Identify which cell holds the provided text, then report its (X, Y) central coordinate. 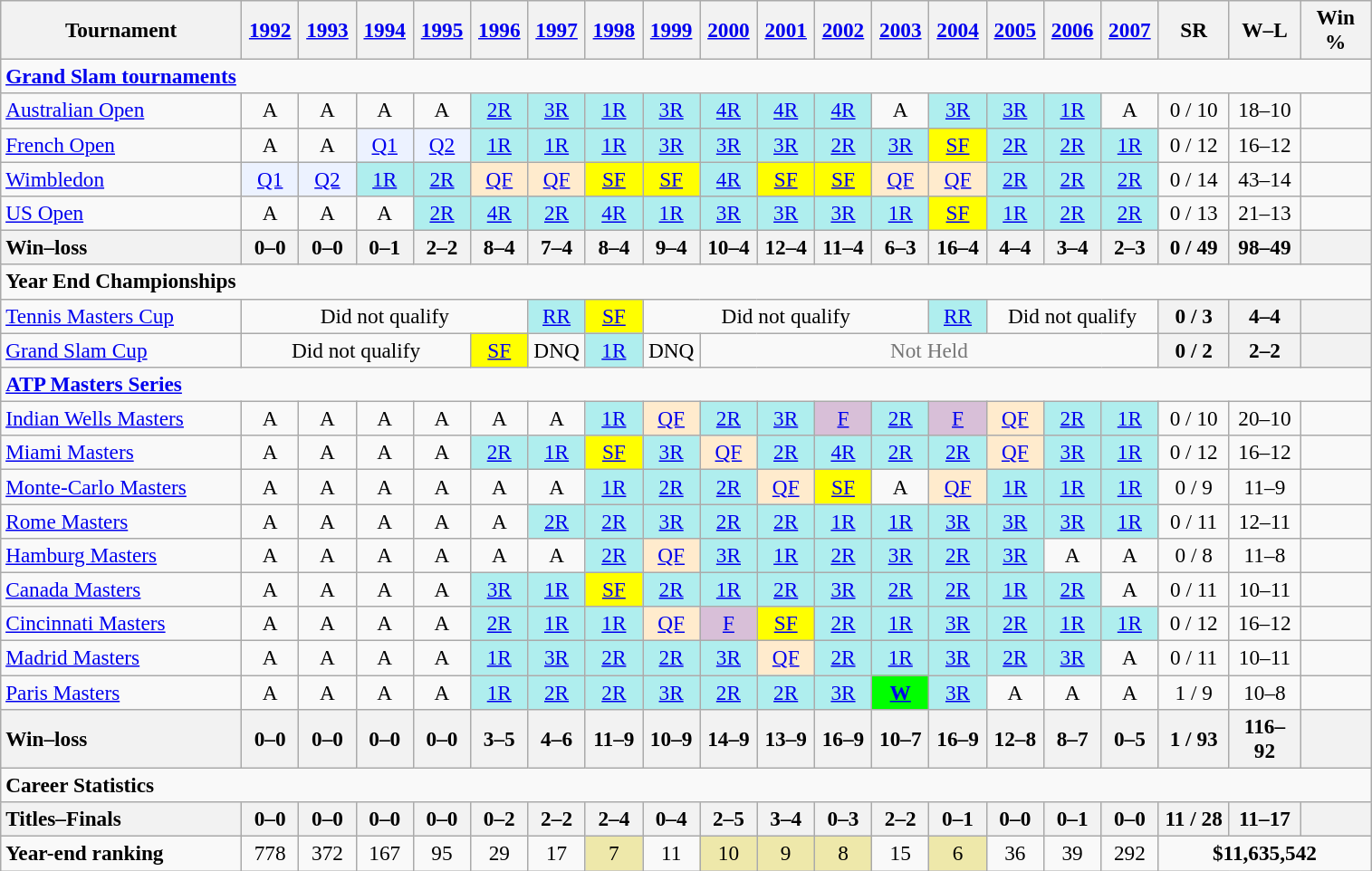
Cincinnati Masters (121, 624)
1997 (556, 29)
8–7 (1072, 739)
8 (842, 853)
2003 (900, 29)
Monte-Carlo Masters (121, 486)
4–6 (556, 739)
9–4 (672, 247)
10–8 (1264, 692)
167 (384, 853)
1996 (500, 29)
10–4 (728, 247)
0 / 49 (1194, 247)
2004 (958, 29)
1994 (384, 29)
1 / 9 (1194, 692)
6 (958, 853)
10–7 (900, 739)
2001 (786, 29)
2–5 (728, 818)
Year End Championships (686, 282)
11–8 (1264, 555)
14–9 (728, 739)
11–4 (842, 247)
0–2 (500, 818)
6–3 (900, 247)
1998 (614, 29)
2005 (1014, 29)
2–4 (614, 818)
Canada Masters (121, 589)
20–10 (1264, 418)
2–3 (1130, 247)
7 (614, 853)
ATP Masters Series (686, 384)
0–3 (842, 818)
Titles–Finals (121, 818)
12–8 (1014, 739)
372 (328, 853)
Rome Masters (121, 521)
18–10 (1264, 110)
SR (1194, 29)
Grand Slam Cup (121, 349)
1 / 93 (1194, 739)
2007 (1130, 29)
778 (270, 853)
Win % (1336, 29)
11 (672, 853)
0 / 9 (1194, 486)
0 / 13 (1194, 213)
1993 (328, 29)
Tennis Masters Cup (121, 316)
Tournament (121, 29)
36 (1014, 853)
0–4 (672, 818)
Wimbledon (121, 178)
0 / 2 (1194, 349)
95 (442, 853)
10–9 (672, 739)
29 (500, 853)
116–92 (1264, 739)
98–49 (1264, 247)
9 (786, 853)
43–14 (1264, 178)
Australian Open (121, 110)
2000 (728, 29)
Madrid Masters (121, 657)
Career Statistics (686, 785)
Hamburg Masters (121, 555)
W (900, 692)
Indian Wells Masters (121, 418)
Year-end ranking (121, 853)
12–4 (786, 247)
1992 (270, 29)
11 / 28 (1194, 818)
16–4 (958, 247)
0 / 3 (1194, 316)
11–17 (1264, 818)
French Open (121, 145)
12–11 (1264, 521)
W–L (1264, 29)
0–5 (1130, 739)
Not Held (929, 349)
2002 (842, 29)
0 / 14 (1194, 178)
Grand Slam tournaments (686, 76)
1999 (672, 29)
Miami Masters (121, 453)
15 (900, 853)
Paris Masters (121, 692)
17 (556, 853)
0 / 8 (1194, 555)
7–4 (556, 247)
21–13 (1264, 213)
1995 (442, 29)
10 (728, 853)
2006 (1072, 29)
$11,635,542 (1264, 853)
3–5 (500, 739)
US Open (121, 213)
292 (1130, 853)
39 (1072, 853)
13–9 (786, 739)
